Pinpoint the cell where the given text exists, returning its (x, y) midpoint coordinate. 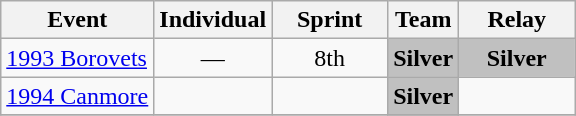
Team (424, 20)
8th (330, 58)
1993 Borovets (78, 58)
Sprint (330, 20)
Event (78, 20)
Individual (213, 20)
Relay (517, 20)
— (213, 58)
1994 Canmore (78, 96)
